Search for the cell housing the specified text and yield its [X, Y] center coordinate. 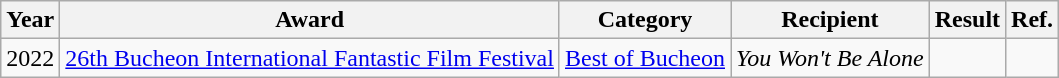
Recipient [830, 20]
You Won't Be Alone [830, 58]
Award [310, 20]
Year [30, 20]
Category [644, 20]
Result [967, 20]
2022 [30, 58]
Best of Bucheon [644, 58]
Ref. [1032, 20]
26th Bucheon International Fantastic Film Festival [310, 58]
